Return the (X, Y) coordinate for the center point of the cell that contains the specified text.  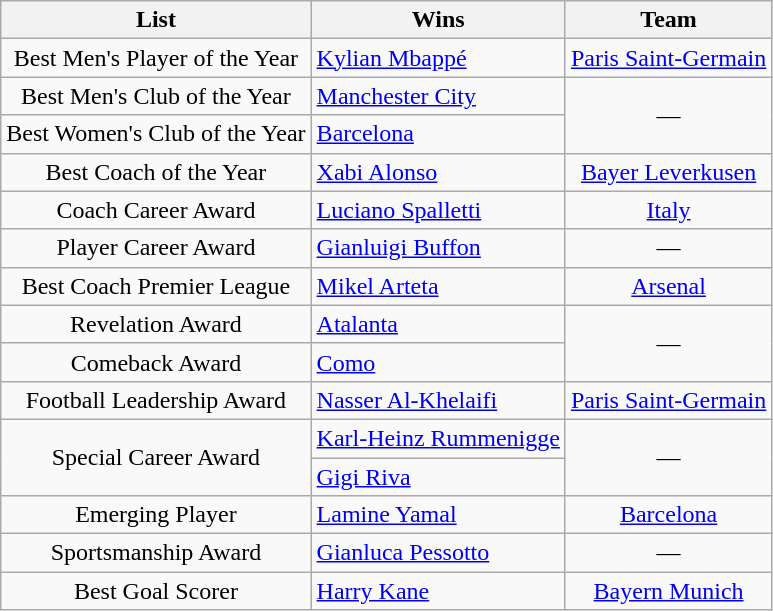
Kylian Mbappé (438, 58)
Atalanta (438, 324)
Comeback Award (156, 362)
Gianluca Pessotto (438, 553)
Football Leadership Award (156, 400)
Italy (668, 210)
List (156, 20)
Karl-Heinz Rummenigge (438, 438)
Team (668, 20)
Sportsmanship Award (156, 553)
Bayer Leverkusen (668, 172)
Best Men's Player of the Year (156, 58)
Wins (438, 20)
Special Career Award (156, 457)
Player Career Award (156, 248)
Revelation Award (156, 324)
Best Coach of the Year (156, 172)
Coach Career Award (156, 210)
Lamine Yamal (438, 515)
Manchester City (438, 96)
Mikel Arteta (438, 286)
Gianluigi Buffon (438, 248)
Best Coach Premier League (156, 286)
Como (438, 362)
Best Women's Club of the Year (156, 134)
Best Goal Scorer (156, 591)
Xabi Alonso (438, 172)
Bayern Munich (668, 591)
Arsenal (668, 286)
Nasser Al-Khelaifi (438, 400)
Gigi Riva (438, 477)
Best Men's Club of the Year (156, 96)
Luciano Spalletti (438, 210)
Harry Kane (438, 591)
Emerging Player (156, 515)
